Extract the [X, Y] coordinate from the center of the cell holding the provided text.  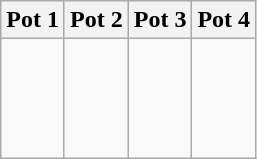
Pot 3 [160, 20]
Pot 2 [96, 20]
Pot 4 [224, 20]
Pot 1 [33, 20]
